Determine the (X, Y) coordinate at the center of the cell enclosing the given text.  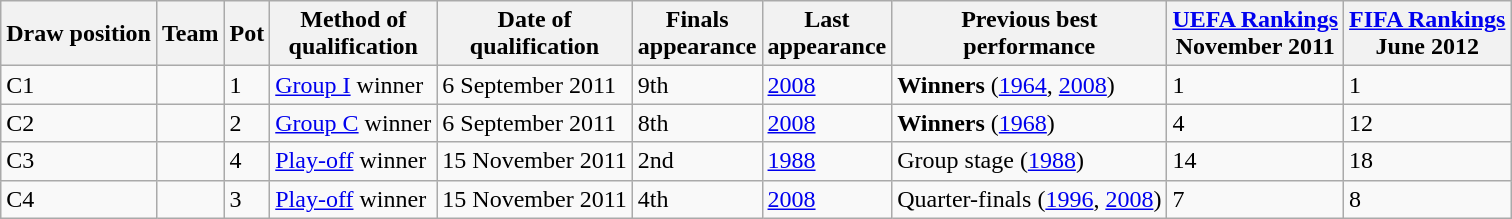
7 (1256, 199)
4th (697, 199)
C3 (79, 161)
FIFA RankingsJune 2012 (1428, 34)
Date ofqualification (534, 34)
UEFA RankingsNovember 2011 (1256, 34)
C1 (79, 85)
14 (1256, 161)
Group C winner (354, 123)
Finalsappearance (697, 34)
8 (1428, 199)
C2 (79, 123)
Winners (1964, 2008) (1030, 85)
Method ofqualification (354, 34)
Previous bestperformance (1030, 34)
Winners (1968) (1030, 123)
18 (1428, 161)
8th (697, 123)
Team (190, 34)
C4 (79, 199)
3 (247, 199)
Quarter-finals (1996, 2008) (1030, 199)
Lastappearance (827, 34)
Draw position (79, 34)
9th (697, 85)
2nd (697, 161)
Pot (247, 34)
2 (247, 123)
Group I winner (354, 85)
1988 (827, 161)
Group stage (1988) (1030, 161)
12 (1428, 123)
